Extract the [x, y] coordinate from the center of the cell holding the provided text.  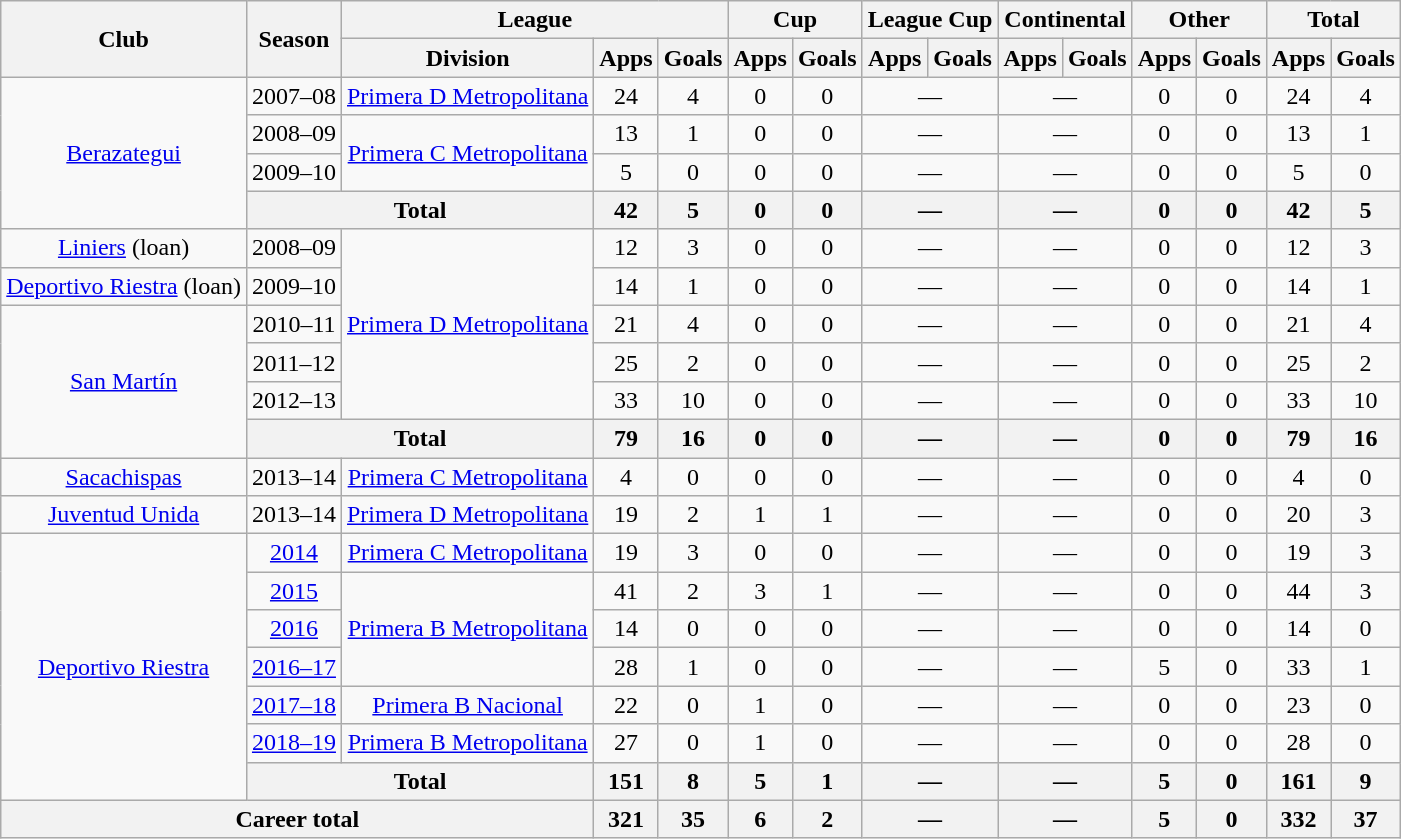
Division [467, 58]
Cup [795, 20]
41 [626, 591]
Career total [298, 819]
Sacachispas [124, 477]
League [534, 20]
6 [760, 819]
Juventud Unida [124, 515]
Continental [1065, 20]
Club [124, 39]
Primera B Nacional [467, 705]
2012–13 [294, 400]
2014 [294, 553]
161 [1298, 781]
2016–17 [294, 667]
23 [1298, 705]
35 [693, 819]
League Cup [930, 20]
332 [1298, 819]
2017–18 [294, 705]
Liniers (loan) [124, 248]
Deportivo Riestra [124, 667]
27 [626, 743]
2016 [294, 629]
22 [626, 705]
Berazategui [124, 153]
8 [693, 781]
2011–12 [294, 362]
2015 [294, 591]
9 [1366, 781]
Season [294, 39]
2007–08 [294, 96]
Deportivo Riestra (loan) [124, 286]
151 [626, 781]
20 [1298, 515]
321 [626, 819]
San Martín [124, 381]
44 [1298, 591]
37 [1366, 819]
2018–19 [294, 743]
Other [1199, 20]
2010–11 [294, 324]
